Extract the [x, y] coordinate from the center of the cell holding the provided text.  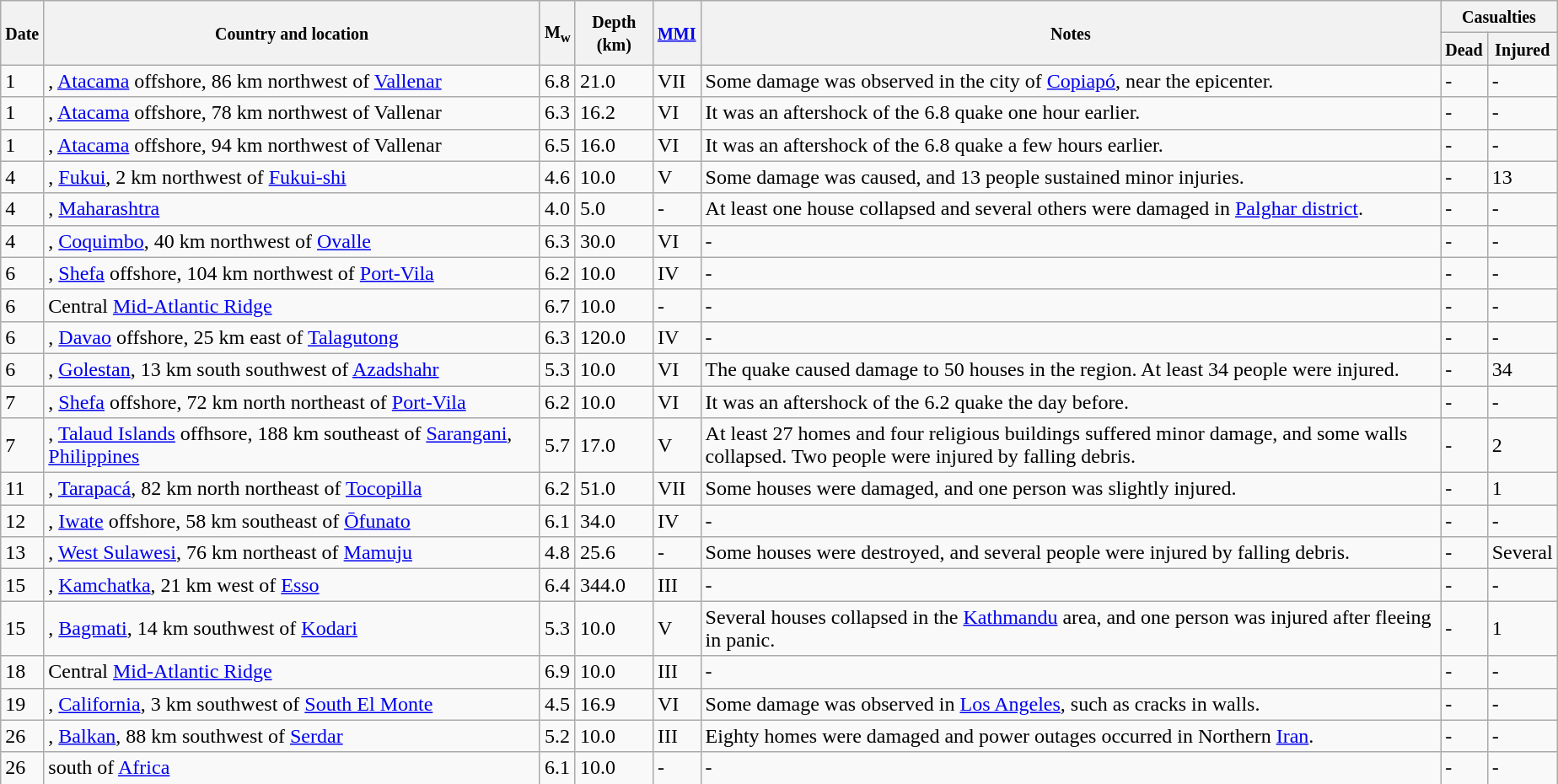
At least one house collapsed and several others were damaged in Palghar district. [1071, 209]
, Golestan, 13 km south southwest of Azadshahr [292, 369]
Some damage was observed in Los Angeles, such as cracks in walls. [1071, 704]
, Shefa offshore, 104 km northwest of Port-Vila [292, 273]
51.0 [614, 489]
Several houses collapsed in the Kathmandu area, and one person was injured after fleeing in panic. [1071, 629]
, Shefa offshore, 72 km north northeast of Port-Vila [292, 402]
At least 27 homes and four religious buildings suffered minor damage, and some walls collapsed. Two people were injured by falling debris. [1071, 445]
Some damage was observed in the city of Copiapó, near the epicenter. [1071, 81]
MMI [676, 33]
16.0 [614, 145]
, Tarapacá, 82 km north northeast of Tocopilla [292, 489]
4.6 [557, 177]
4.8 [557, 553]
120.0 [614, 337]
19 [22, 704]
Depth (km) [614, 33]
6.9 [557, 672]
5.0 [614, 209]
34.0 [614, 521]
5.7 [557, 445]
, California, 3 km southwest of South El Monte [292, 704]
Notes [1071, 33]
Some houses were damaged, and one person was slightly injured. [1071, 489]
south of Africa [292, 768]
16.9 [614, 704]
, Talaud Islands offhsore, 188 km southeast of Sarangani, Philippines [292, 445]
6.4 [557, 585]
Dead [1464, 49]
Casualties [1499, 17]
, West Sulawesi, 76 km northeast of Mamuju [292, 553]
The quake caused damage to 50 houses in the region. At least 34 people were injured. [1071, 369]
6.8 [557, 81]
It was an aftershock of the 6.2 quake the day before. [1071, 402]
, Maharashtra [292, 209]
Some houses were destroyed, and several people were injured by falling debris. [1071, 553]
6.7 [557, 305]
Country and location [292, 33]
11 [22, 489]
6.5 [557, 145]
5.2 [557, 736]
30.0 [614, 241]
4.0 [557, 209]
It was an aftershock of the 6.8 quake one hour earlier. [1071, 113]
344.0 [614, 585]
, Kamchatka, 21 km west of Esso [292, 585]
Mw [557, 33]
4.5 [557, 704]
, Bagmati, 14 km southwest of Kodari [292, 629]
Eighty homes were damaged and power outages occurred in Northern Iran. [1071, 736]
, Atacama offshore, 78 km northwest of Vallenar [292, 113]
Some damage was caused, and 13 people sustained minor injuries. [1071, 177]
12 [22, 521]
25.6 [614, 553]
It was an aftershock of the 6.8 quake a few hours earlier. [1071, 145]
, Atacama offshore, 86 km northwest of Vallenar [292, 81]
21.0 [614, 81]
, Coquimbo, 40 km northwest of Ovalle [292, 241]
18 [22, 672]
17.0 [614, 445]
Date [22, 33]
2 [1523, 445]
, Iwate offshore, 58 km southeast of Ōfunato [292, 521]
, Atacama offshore, 94 km northwest of Vallenar [292, 145]
Injured [1523, 49]
, Balkan, 88 km southwest of Serdar [292, 736]
Several [1523, 553]
34 [1523, 369]
, Fukui, 2 km northwest of Fukui-shi [292, 177]
16.2 [614, 113]
, Davao offshore, 25 km east of Talagutong [292, 337]
